Return the [X, Y] coordinate for the center point of the cell that contains the specified text.  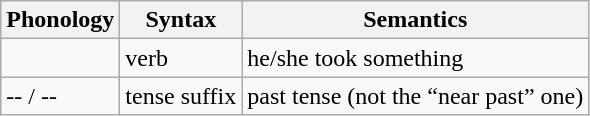
Phonology [60, 20]
he/she took something [416, 58]
past tense (not the “near past” one) [416, 96]
tense suffix [181, 96]
Semantics [416, 20]
verb [181, 58]
-- / -- [60, 96]
Syntax [181, 20]
